Return (x, y) of the center of cell containing provided text 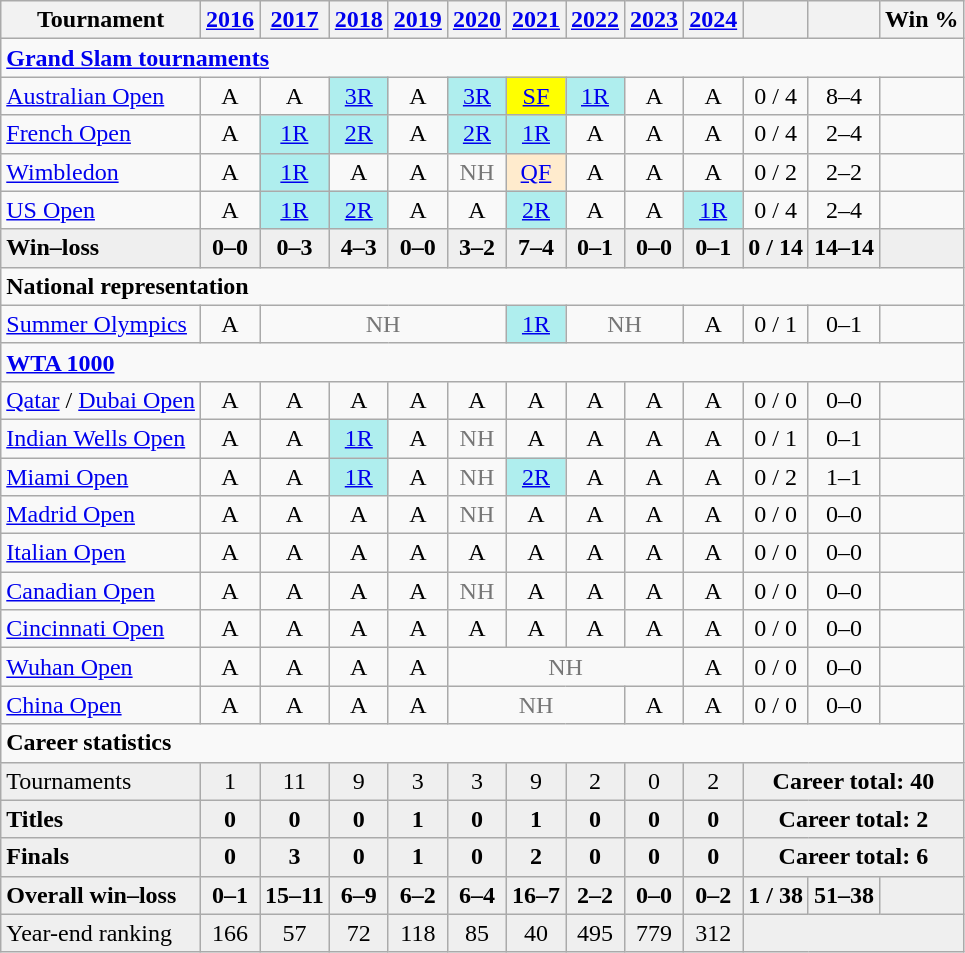
0–2 (714, 895)
China Open (101, 705)
1–1 (844, 477)
16–7 (536, 895)
Summer Olympics (101, 324)
6–4 (476, 895)
Overall win–loss (101, 895)
Tournament (101, 20)
2024 (714, 20)
57 (295, 933)
WTA 1000 (482, 362)
118 (418, 933)
Wuhan Open (101, 667)
Career statistics (482, 743)
Indian Wells Open (101, 438)
11 (295, 781)
0 / 14 (776, 248)
40 (536, 933)
6–9 (358, 895)
Titles (101, 819)
Grand Slam tournaments (482, 58)
3–2 (476, 248)
Win–loss (101, 248)
2017 (295, 20)
166 (230, 933)
72 (358, 933)
Wimbledon (101, 172)
Madrid Open (101, 515)
1 / 38 (776, 895)
495 (596, 933)
2020 (476, 20)
8–4 (844, 96)
0–3 (295, 248)
Career total: 6 (854, 857)
Cincinnati Open (101, 629)
Tournaments (101, 781)
Canadian Open (101, 591)
4–3 (358, 248)
Finals (101, 857)
US Open (101, 210)
QF (536, 172)
French Open (101, 134)
2018 (358, 20)
2022 (596, 20)
312 (714, 933)
7–4 (536, 248)
Year-end ranking (101, 933)
Miami Open (101, 477)
85 (476, 933)
Win % (922, 20)
779 (654, 933)
15–11 (295, 895)
2021 (536, 20)
Australian Open (101, 96)
Italian Open (101, 553)
2023 (654, 20)
14–14 (844, 248)
51–38 (844, 895)
2016 (230, 20)
Career total: 2 (854, 819)
Career total: 40 (854, 781)
2019 (418, 20)
Qatar / Dubai Open (101, 400)
National representation (482, 286)
6–2 (418, 895)
SF (536, 96)
